Capture the cell that displays the provided text and extract its (X, Y) central coordinate. 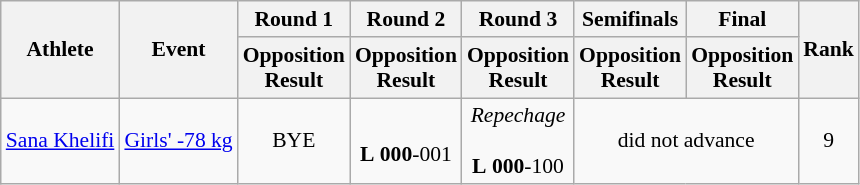
Round 2 (406, 19)
L 000-001 (406, 142)
Final (742, 19)
Girls' -78 kg (178, 142)
Semifinals (630, 19)
BYE (294, 142)
Round 3 (518, 19)
9 (828, 142)
Rank (828, 50)
Sana Khelifi (60, 142)
Event (178, 50)
Athlete (60, 50)
did not advance (686, 142)
Repechage L 000-100 (518, 142)
Round 1 (294, 19)
